From the cell containing the given text, extract its center point as [x, y] coordinate. 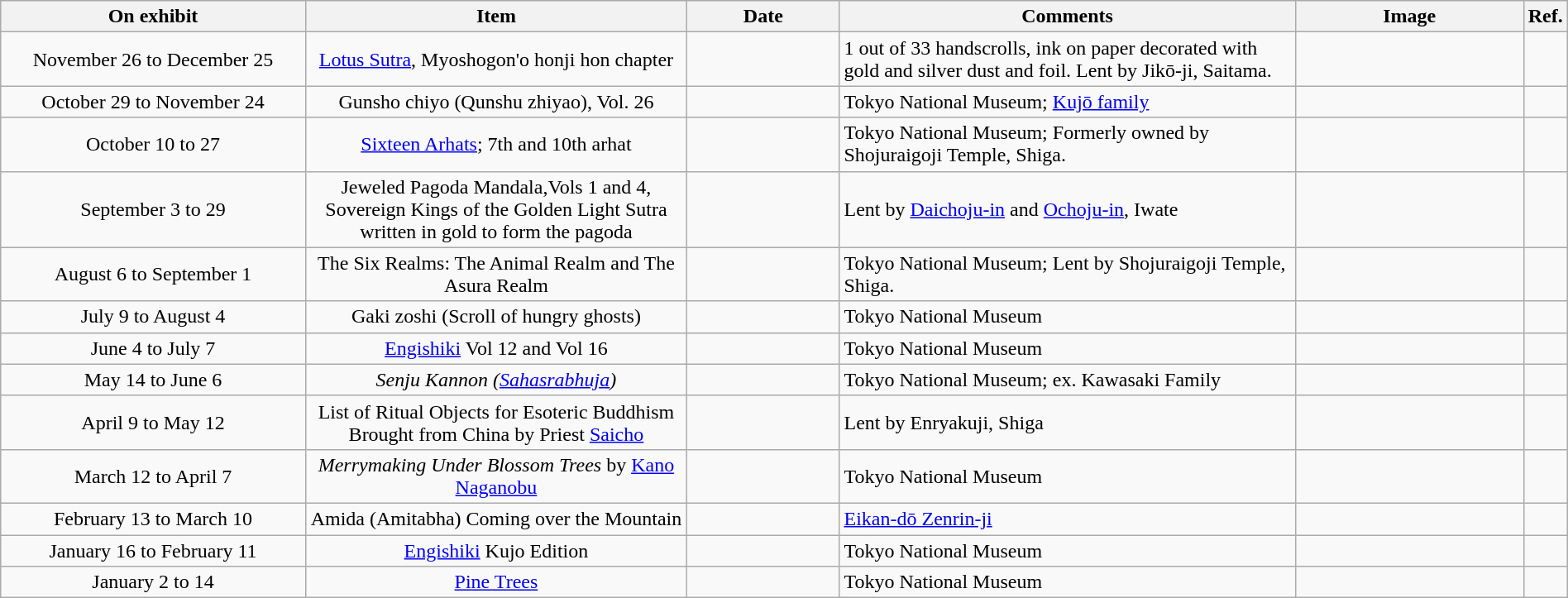
July 9 to August 4 [154, 317]
List of Ritual Objects for Esoteric Buddhism Brought from China by Priest Saicho [496, 422]
Lent by Daichoju-in and Ochoju-in, Iwate [1067, 209]
November 26 to December 25 [154, 60]
Engishiki Vol 12 and Vol 16 [496, 348]
Gunsho chiyo (Qunshu zhiyao), Vol. 26 [496, 102]
Lent by Enryakuji, Shiga [1067, 422]
The Six Realms: The Animal Realm and The Asura Realm [496, 275]
June 4 to July 7 [154, 348]
Ref. [1545, 17]
Amida (Amitabha) Coming over the Mountain [496, 519]
Jeweled Pagoda Mandala,Vols 1 and 4, Sovereign Kings of the Golden Light Sutra written in gold to form the pagoda [496, 209]
Merrymaking Under Blossom Trees by Kano Naganobu [496, 476]
Gaki zoshi (Scroll of hungry ghosts) [496, 317]
March 12 to April 7 [154, 476]
Eikan-dō Zenrin-ji [1067, 519]
May 14 to June 6 [154, 380]
Tokyo National Museum; Lent by Shojuraigoji Temple, Shiga. [1067, 275]
Image [1409, 17]
September 3 to 29 [154, 209]
April 9 to May 12 [154, 422]
Sixteen Arhats; 7th and 10th arhat [496, 144]
On exhibit [154, 17]
October 10 to 27 [154, 144]
October 29 to November 24 [154, 102]
1 out of 33 handscrolls, ink on paper decorated with gold and silver dust and foil. Lent by Jikō-ji, Saitama. [1067, 60]
February 13 to March 10 [154, 519]
Tokyo National Museum; Formerly owned by Shojuraigoji Temple, Shiga. [1067, 144]
Comments [1067, 17]
Engishiki Kujo Edition [496, 550]
January 16 to February 11 [154, 550]
Tokyo National Museum; Kujō family [1067, 102]
Tokyo National Museum; ex. Kawasaki Family [1067, 380]
Lotus Sutra, Myoshogon'o honji hon chapter [496, 60]
Item [496, 17]
August 6 to September 1 [154, 275]
Date [763, 17]
January 2 to 14 [154, 582]
Pine Trees [496, 582]
Senju Kannon (Sahasrabhuja) [496, 380]
